Detect which cell encompasses the target text, then output its (X, Y) center coordinate. 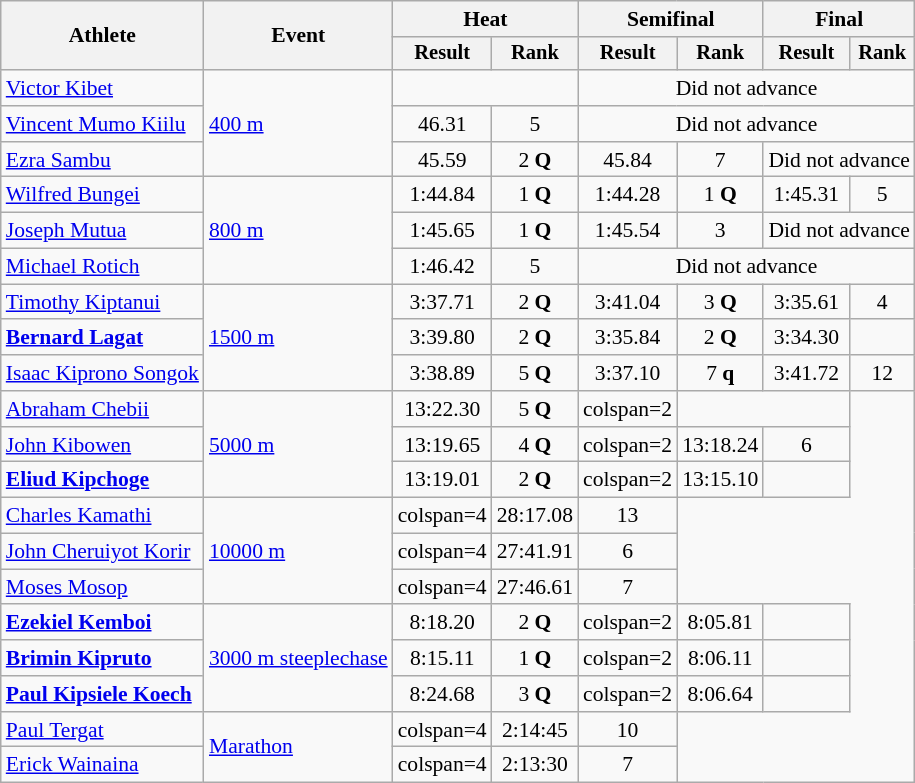
3:35.84 (628, 338)
12 (882, 373)
46.31 (442, 124)
800 m (298, 230)
3:37.10 (628, 373)
Michael Rotich (102, 267)
4 (882, 302)
John Kibowen (102, 445)
13:22.30 (442, 409)
45.84 (628, 160)
3:41.72 (806, 373)
Semifinal (670, 19)
1:45.31 (806, 195)
Charles Kamathi (102, 516)
3:37.71 (442, 302)
Eliud Kipchoge (102, 480)
3 (720, 231)
Joseph Mutua (102, 231)
10000 m (298, 552)
Paul Kipsiele Koech (102, 694)
Final (839, 19)
3:35.61 (806, 302)
Ezra Sambu (102, 160)
8:06.64 (720, 694)
Heat (486, 19)
8:05.81 (720, 623)
45.59 (442, 160)
1:46.42 (442, 267)
3:34.30 (806, 338)
2:14:45 (535, 730)
3:41.04 (628, 302)
1:44.84 (442, 195)
Bernard Lagat (102, 338)
Paul Tergat (102, 730)
Marathon (298, 748)
1:44.28 (628, 195)
Victor Kibet (102, 88)
John Cheruiyot Korir (102, 552)
Athlete (102, 36)
Vincent Mumo Kiilu (102, 124)
Moses Mosop (102, 587)
Erick Wainaina (102, 765)
4 Q (535, 445)
2:13:30 (535, 765)
Event (298, 36)
13:19.65 (442, 445)
1:45.65 (442, 231)
13:18.24 (720, 445)
8:24.68 (442, 694)
Isaac Kiprono Songok (102, 373)
Ezekiel Kemboi (102, 623)
Timothy Kiptanui (102, 302)
3:38.89 (442, 373)
10 (628, 730)
13:15.10 (720, 480)
400 m (298, 124)
27:41.91 (535, 552)
27:46.61 (535, 587)
5000 m (298, 444)
3:39.80 (442, 338)
8:18.20 (442, 623)
3000 m steeplechase (298, 658)
Wilfred Bungei (102, 195)
1500 m (298, 338)
Brimin Kipruto (102, 658)
1:45.54 (628, 231)
8:15.11 (442, 658)
28:17.08 (535, 516)
7 q (720, 373)
Abraham Chebii (102, 409)
13:19.01 (442, 480)
13 (628, 516)
8:06.11 (720, 658)
